Provide the [x, y] coordinate of the cell's center where the given text is located.  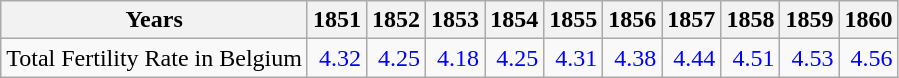
4.53 [810, 58]
1856 [632, 20]
1854 [514, 20]
1852 [396, 20]
1858 [750, 20]
4.56 [868, 58]
Years [154, 20]
4.38 [632, 58]
1860 [868, 20]
1859 [810, 20]
4.18 [456, 58]
1851 [336, 20]
4.32 [336, 58]
4.44 [692, 58]
Total Fertility Rate in Belgium [154, 58]
4.51 [750, 58]
1857 [692, 20]
1853 [456, 20]
4.31 [574, 58]
1855 [574, 20]
